Extract the (x, y) coordinate from the center of the cell holding the provided text.  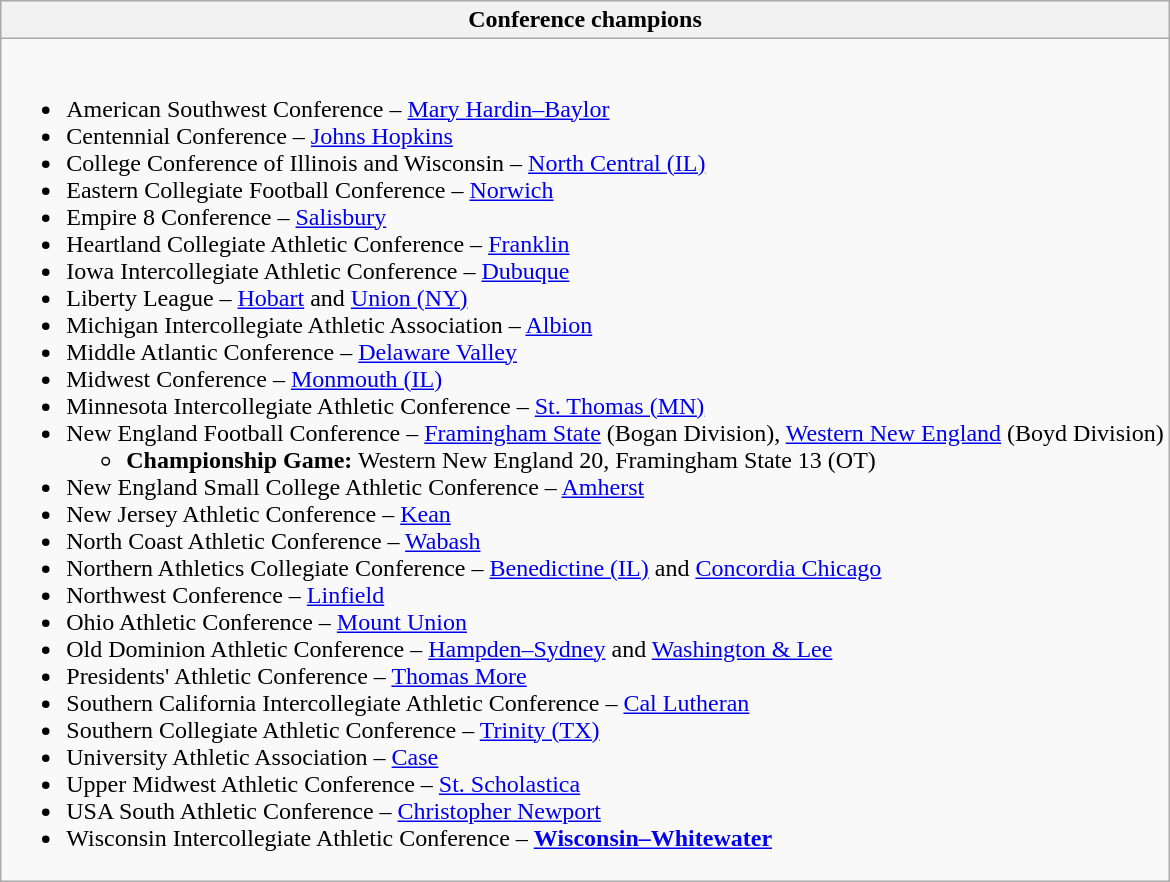
Conference champions (586, 20)
